Identify which cell holds the provided text, then report its (X, Y) central coordinate. 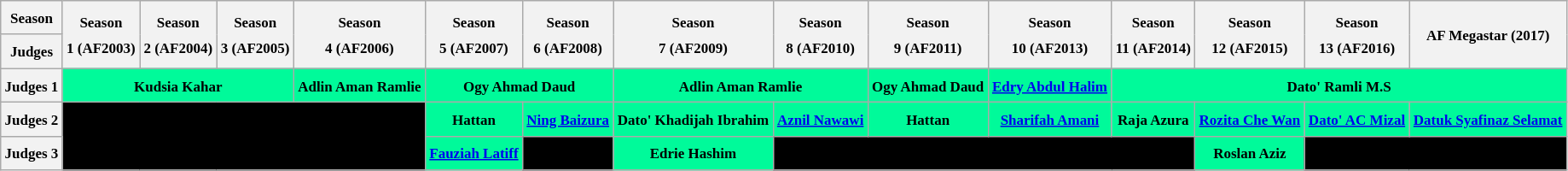
Season 6 (AF2008) (567, 34)
Roslan Aziz (1250, 153)
Judges (32, 51)
Sharifah Amani (1049, 119)
Season 10 (AF2013) (1049, 34)
Season 12 (AF2015) (1250, 34)
Season 11 (AF2014) (1153, 34)
Edrie Hashim (693, 153)
Season (32, 17)
Season 9 (AF2011) (928, 34)
Judges 2 (32, 119)
Rozita Che Wan (1250, 119)
Season13 (AF2016) (1356, 34)
Raja Azura (1153, 119)
Kudsia Kahar (177, 85)
Datuk Syafinaz Selamat (1488, 119)
Season 4 (AF2006) (359, 34)
Judges 3 (32, 153)
Edry Abdul Halim (1049, 85)
Ning Baizura (567, 119)
Season 3 (AF2005) (255, 34)
Season 8 (AF2010) (821, 34)
Dato' Khadijah Ibrahim (693, 119)
Season 7 (AF2009) (693, 34)
Season 5 (AF2007) (473, 34)
Dato' AC Mizal (1356, 119)
Aznil Nawawi (821, 119)
AF Megastar (2017) (1488, 34)
Season 1 (AF2003) (101, 34)
Judges 1 (32, 85)
Dato' Ramli M.S (1339, 85)
Fauziah Latiff (473, 153)
Season 2 (AF2004) (178, 34)
